Find where the given text appears and provide that cell's center as (X, Y) coordinate. 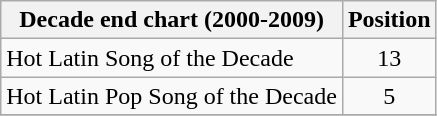
5 (389, 96)
Decade end chart (2000-2009) (172, 20)
Position (389, 20)
13 (389, 58)
Hot Latin Song of the Decade (172, 58)
Hot Latin Pop Song of the Decade (172, 96)
